Identify which cell holds the provided text, then report its [X, Y] central coordinate. 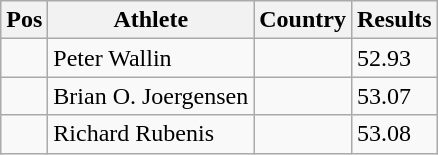
Results [394, 20]
52.93 [394, 58]
Pos [24, 20]
Athlete [151, 20]
Country [303, 20]
53.07 [394, 96]
53.08 [394, 134]
Peter Wallin [151, 58]
Brian O. Joergensen [151, 96]
Richard Rubenis [151, 134]
